Locate the cell with the specified text and output its (x, y) center coordinate. 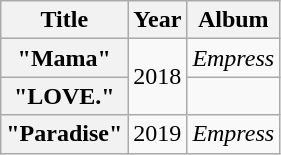
Year (158, 20)
2018 (158, 77)
"LOVE." (64, 96)
2019 (158, 134)
"Mama" (64, 58)
Title (64, 20)
"Paradise" (64, 134)
Album (234, 20)
